Return the [X, Y] coordinate for the center point of the cell that contains the specified text.  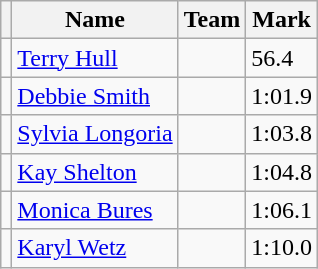
Name [95, 20]
1:03.8 [282, 134]
Sylvia Longoria [95, 134]
Team [212, 20]
Kay Shelton [95, 172]
1:01.9 [282, 96]
1:10.0 [282, 248]
1:06.1 [282, 210]
Monica Bures [95, 210]
1:04.8 [282, 172]
Debbie Smith [95, 96]
Terry Hull [95, 58]
56.4 [282, 58]
Mark [282, 20]
Karyl Wetz [95, 248]
